Return (X, Y) of the center of cell containing provided text 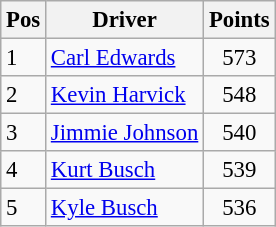
Carl Edwards (125, 58)
Pos (24, 20)
Kyle Busch (125, 208)
Kevin Harvick (125, 95)
536 (240, 208)
5 (24, 208)
Points (240, 20)
3 (24, 133)
573 (240, 58)
Kurt Busch (125, 170)
Driver (125, 20)
2 (24, 95)
548 (240, 95)
540 (240, 133)
Jimmie Johnson (125, 133)
4 (24, 170)
539 (240, 170)
1 (24, 58)
